Provide the (X, Y) coordinate of the cell's center where the given text is located.  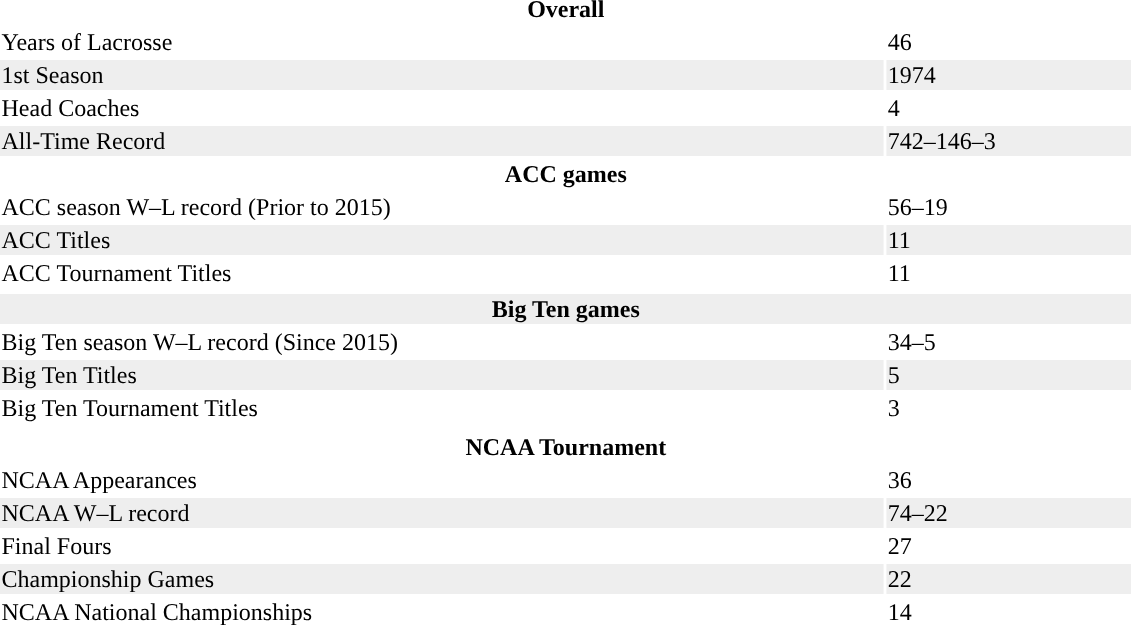
Big Ten Titles (442, 375)
3 (1008, 408)
Years of Lacrosse (442, 42)
34–5 (1008, 342)
Big Ten Tournament Titles (442, 408)
All-Time Record (442, 141)
ACC Titles (442, 240)
Head Coaches (442, 108)
46 (1008, 42)
ACC season W–L record (Prior to 2015) (442, 207)
56–19 (1008, 207)
742–146–3 (1008, 141)
Big Ten season W–L record (Since 2015) (442, 342)
ACC Tournament Titles (442, 273)
27 (1008, 546)
1st Season (442, 75)
Championship Games (442, 579)
Final Fours (442, 546)
36 (1008, 480)
NCAA W–L record (442, 513)
5 (1008, 375)
4 (1008, 108)
NCAA Appearances (442, 480)
1974 (1008, 75)
74–22 (1008, 513)
22 (1008, 579)
